Return the [x, y] coordinate for the center point of the cell that contains the specified text.  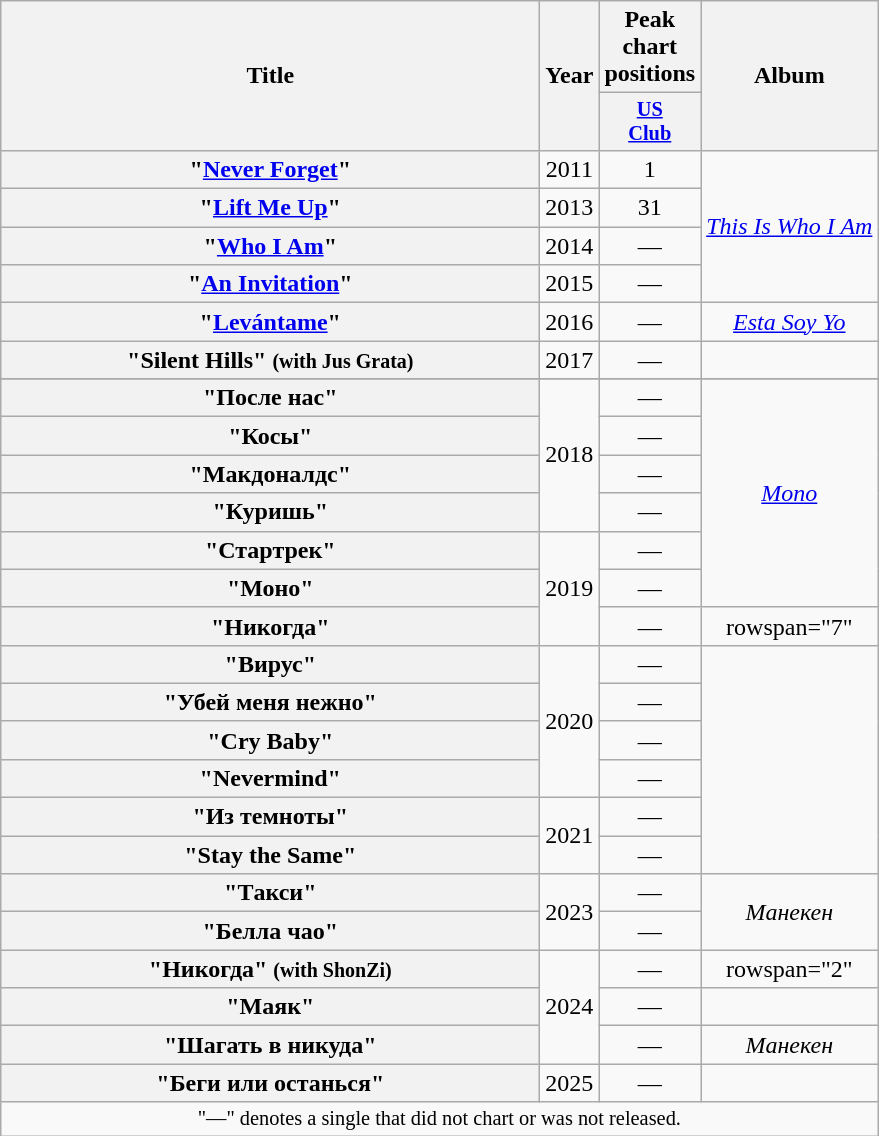
"Шагать в никуда" [270, 1045]
"Куришь" [270, 512]
rowspan="2" [790, 969]
2018 [570, 455]
"Cry Baby" [270, 740]
2011 [570, 169]
31 [650, 208]
"An Invitation" [270, 284]
rowspan="7" [790, 626]
2014 [570, 246]
"После нас" [270, 398]
"Levántame" [270, 322]
2021 [570, 836]
"Моно" [270, 588]
"Stay the Same" [270, 855]
"Стартрек" [270, 550]
"Nevermind" [270, 778]
2023 [570, 912]
"Белла чао" [270, 931]
2024 [570, 1007]
2019 [570, 588]
"Tакси" [270, 893]
"—" denotes a single that did not chart or was not released. [440, 1119]
"Вирус" [270, 664]
"Никогда" [270, 626]
This Is Who I Am [790, 226]
"Убей меня нежно" [270, 702]
"Маяк" [270, 1007]
"Макдоналдс" [270, 474]
Peak chart positions [650, 47]
"Never Forget" [270, 169]
Esta Soy Yo [790, 322]
1 [650, 169]
"Из темноты" [270, 817]
"Никогда" (with ShonZi) [270, 969]
2017 [570, 360]
Title [270, 76]
"Косы" [270, 436]
2020 [570, 721]
"Lift Me Up" [270, 208]
"Silent Hills" (with Jus Grata) [270, 360]
Album [790, 76]
"Беги или останься" [270, 1083]
2025 [570, 1083]
2016 [570, 322]
Year [570, 76]
2013 [570, 208]
2015 [570, 284]
Mono [790, 493]
USClub [650, 122]
"Who I Am" [270, 246]
